Provide the (x, y) coordinate of the cell's center where the given text is located.  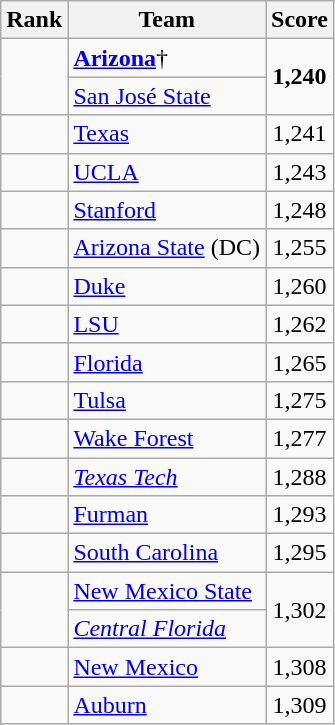
Arizona State (DC) (167, 248)
1,243 (300, 172)
1,295 (300, 553)
1,302 (300, 610)
Florida (167, 362)
Arizona† (167, 58)
Texas Tech (167, 477)
Auburn (167, 705)
Rank (34, 20)
1,240 (300, 77)
Duke (167, 286)
South Carolina (167, 553)
1,309 (300, 705)
1,262 (300, 324)
1,277 (300, 438)
Tulsa (167, 400)
Team (167, 20)
Furman (167, 515)
New Mexico State (167, 591)
1,288 (300, 477)
Texas (167, 134)
1,293 (300, 515)
Central Florida (167, 629)
1,248 (300, 210)
New Mexico (167, 667)
Stanford (167, 210)
Wake Forest (167, 438)
1,265 (300, 362)
1,308 (300, 667)
LSU (167, 324)
1,255 (300, 248)
1,241 (300, 134)
1,260 (300, 286)
1,275 (300, 400)
Score (300, 20)
San José State (167, 96)
UCLA (167, 172)
